Detect which cell encompasses the target text, then output its (X, Y) center coordinate. 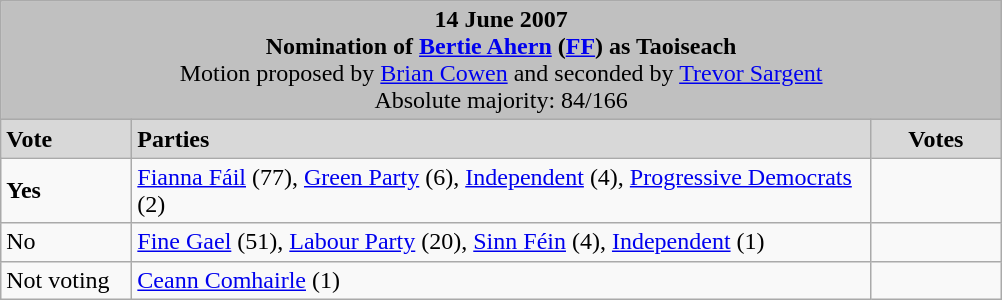
Parties (502, 139)
Fine Gael (51), Labour Party (20), Sinn Féin (4), Independent (1) (502, 242)
No (66, 242)
Ceann Comhairle (1) (502, 280)
Fianna Fáil (77), Green Party (6), Independent (4), Progressive Democrats (2) (502, 190)
14 June 2007Nomination of Bertie Ahern (FF) as TaoiseachMotion proposed by Brian Cowen and seconded by Trevor SargentAbsolute majority: 84/166 (502, 60)
Vote (66, 139)
Votes (936, 139)
Yes (66, 190)
Not voting (66, 280)
